For the text-containing cell, return its midpoint in (X, Y) coordinate format. 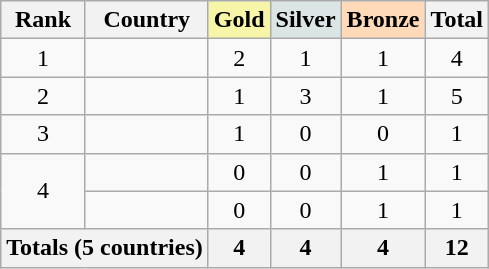
Bronze (383, 20)
Country (146, 20)
Gold (239, 20)
12 (457, 248)
Total (457, 20)
Silver (306, 20)
Rank (43, 20)
5 (457, 96)
Totals (5 countries) (105, 248)
